For the text-containing cell, return its midpoint in [X, Y] coordinate format. 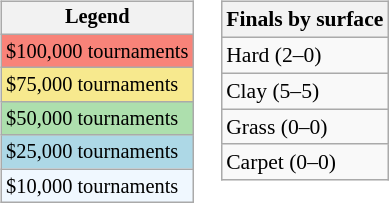
$10,000 tournaments [97, 186]
$100,000 tournaments [97, 51]
Grass (0–0) [304, 127]
Finals by surface [304, 20]
Carpet (0–0) [304, 162]
Legend [97, 18]
Hard (2–0) [304, 55]
$50,000 tournaments [97, 119]
$25,000 tournaments [97, 152]
Clay (5–5) [304, 91]
$75,000 tournaments [97, 85]
